For the text-containing cell, return its midpoint in (x, y) coordinate format. 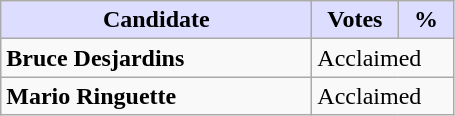
Bruce Desjardins (156, 58)
Votes (355, 20)
Mario Ringuette (156, 96)
Candidate (156, 20)
% (426, 20)
